Return the [X, Y] coordinate for the center point of the cell that contains the specified text.  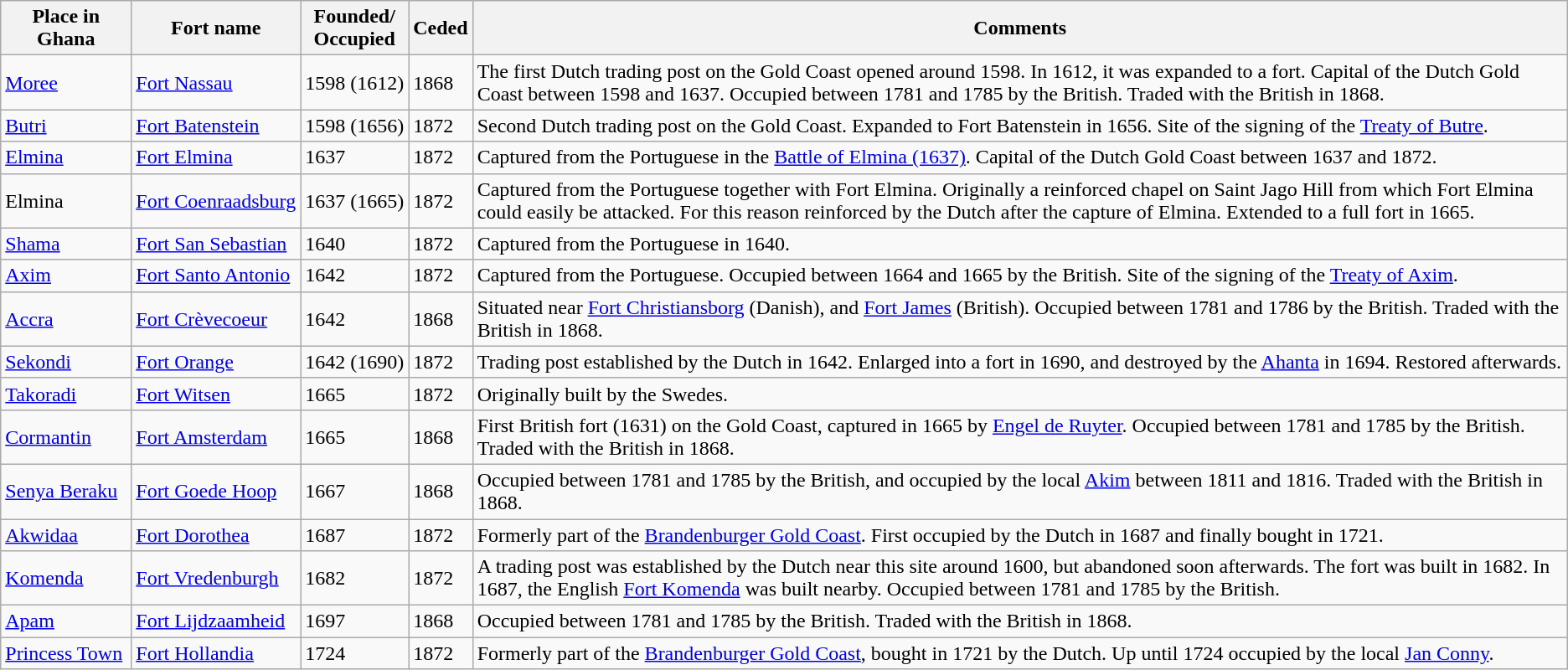
Fort Dorothea [216, 535]
Fort Hollandia [216, 653]
Senya Beraku [66, 491]
1598 (1612) [355, 82]
1667 [355, 491]
Fort Elmina [216, 157]
Trading post established by the Dutch in 1642. Enlarged into a fort in 1690, and destroyed by the Ahanta in 1694. Restored afterwards. [1020, 362]
Takoradi [66, 394]
Formerly part of the Brandenburger Gold Coast, bought in 1721 by the Dutch. Up until 1724 occupied by the local Jan Conny. [1020, 653]
Captured from the Portuguese in 1640. [1020, 244]
Situated near Fort Christiansborg (Danish), and Fort James (British). Occupied between 1781 and 1786 by the British. Traded with the British in 1868. [1020, 318]
Fort Crèvecoeur [216, 318]
Butri [66, 126]
Komenda [66, 578]
Originally built by the Swedes. [1020, 394]
Cormantin [66, 437]
Fort Lijdzaamheid [216, 621]
Moree [66, 82]
Ceded [441, 28]
Fort San Sebastian [216, 244]
Shama [66, 244]
1642 (1690) [355, 362]
Comments [1020, 28]
Captured from the Portuguese. Occupied between 1664 and 1665 by the British. Site of the signing of the Treaty of Axim. [1020, 276]
Occupied between 1781 and 1785 by the British. Traded with the British in 1868. [1020, 621]
Place in Ghana [66, 28]
Second Dutch trading post on the Gold Coast. Expanded to Fort Batenstein in 1656. Site of the signing of the Treaty of Butre. [1020, 126]
Sekondi [66, 362]
Fort Orange [216, 362]
Fort Batenstein [216, 126]
Fort Witsen [216, 394]
Princess Town [66, 653]
1724 [355, 653]
1598 (1656) [355, 126]
Accra [66, 318]
Fort Nassau [216, 82]
1637 [355, 157]
Founded/Occupied [355, 28]
Fort name [216, 28]
Akwidaa [66, 535]
Axim [66, 276]
Formerly part of the Brandenburger Gold Coast. First occupied by the Dutch in 1687 and finally bought in 1721. [1020, 535]
1682 [355, 578]
Captured from the Portuguese in the Battle of Elmina (1637). Capital of the Dutch Gold Coast between 1637 and 1872. [1020, 157]
Apam [66, 621]
Occupied between 1781 and 1785 by the British, and occupied by the local Akim between 1811 and 1816. Traded with the British in 1868. [1020, 491]
1637 (1665) [355, 201]
1640 [355, 244]
1697 [355, 621]
Fort Santo Antonio [216, 276]
Fort Coenraadsburg [216, 201]
Fort Amsterdam [216, 437]
Fort Vredenburgh [216, 578]
Fort Goede Hoop [216, 491]
1687 [355, 535]
